Identify which cell holds the provided text, then report its [x, y] central coordinate. 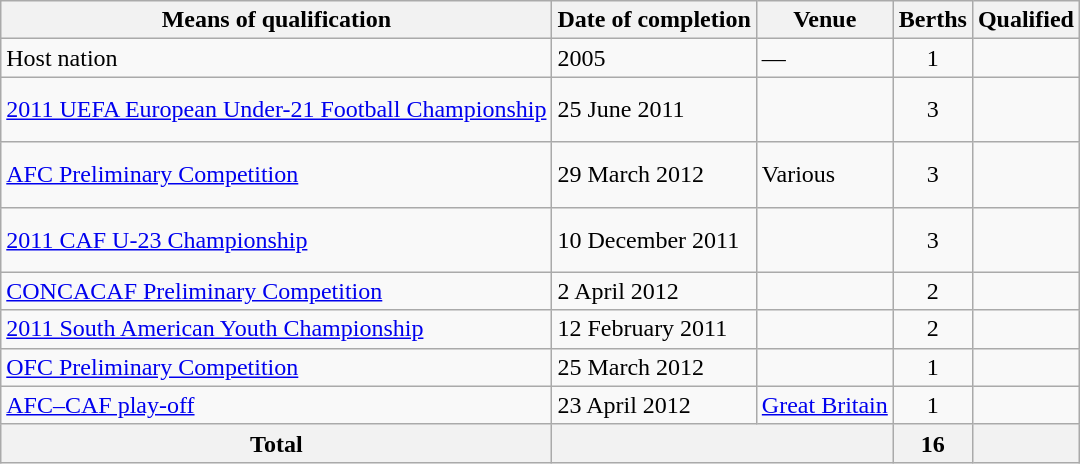
OFC Preliminary Competition [276, 367]
Date of completion [654, 20]
2005 [654, 58]
AFC–CAF play-off [276, 405]
29 March 2012 [654, 174]
Means of qualification [276, 20]
— [824, 58]
25 March 2012 [654, 367]
Venue [824, 20]
2011 UEFA European Under-21 Football Championship [276, 110]
12 February 2011 [654, 329]
Great Britain [824, 405]
25 June 2011 [654, 110]
2 April 2012 [654, 291]
10 December 2011 [654, 240]
16 [932, 443]
Total [276, 443]
Qualified [1026, 20]
AFC Preliminary Competition [276, 174]
Host nation [276, 58]
2011 CAF U-23 Championship [276, 240]
2011 South American Youth Championship [276, 329]
Various [824, 174]
Berths [932, 20]
23 April 2012 [654, 405]
CONCACAF Preliminary Competition [276, 291]
